Determine the (x, y) coordinate at the center of the cell enclosing the given text.  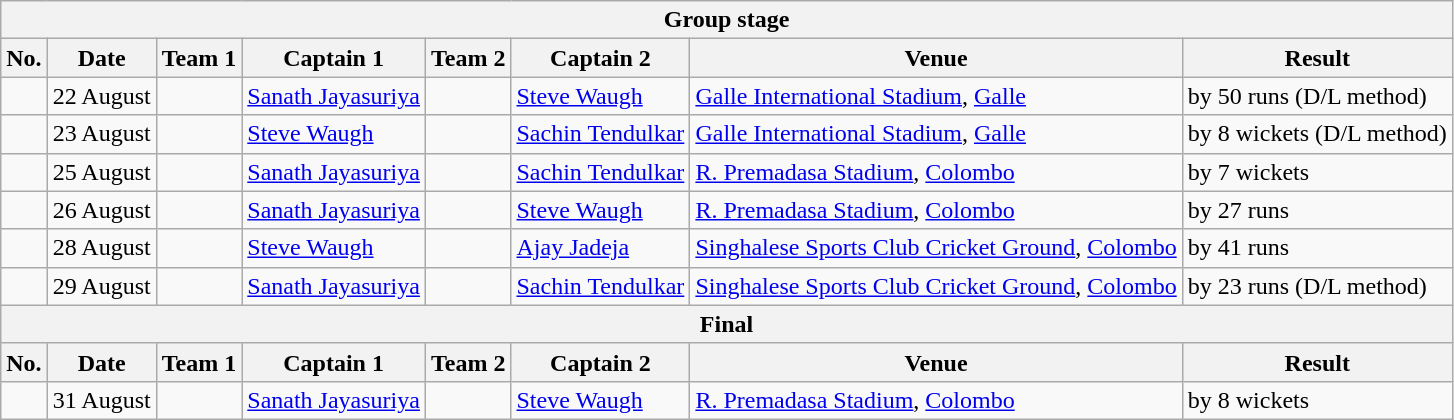
by 8 wickets (D/L method) (1317, 134)
28 August (102, 248)
31 August (102, 400)
by 7 wickets (1317, 172)
Group stage (727, 20)
by 23 runs (D/L method) (1317, 286)
23 August (102, 134)
29 August (102, 286)
25 August (102, 172)
22 August (102, 96)
Final (727, 324)
by 8 wickets (1317, 400)
by 27 runs (1317, 210)
26 August (102, 210)
Ajay Jadeja (600, 248)
by 50 runs (D/L method) (1317, 96)
by 41 runs (1317, 248)
